Search for the cell housing the specified text and yield its [x, y] center coordinate. 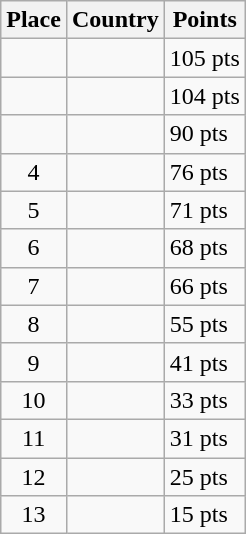
41 pts [204, 362]
105 pts [204, 58]
Points [204, 20]
66 pts [204, 286]
76 pts [204, 172]
Place [34, 20]
55 pts [204, 324]
33 pts [204, 400]
90 pts [204, 134]
11 [34, 438]
13 [34, 515]
Country [115, 20]
31 pts [204, 438]
104 pts [204, 96]
25 pts [204, 477]
68 pts [204, 248]
6 [34, 248]
15 pts [204, 515]
9 [34, 362]
12 [34, 477]
5 [34, 210]
10 [34, 400]
7 [34, 286]
4 [34, 172]
71 pts [204, 210]
8 [34, 324]
